Return [X, Y] of the center of cell containing provided text 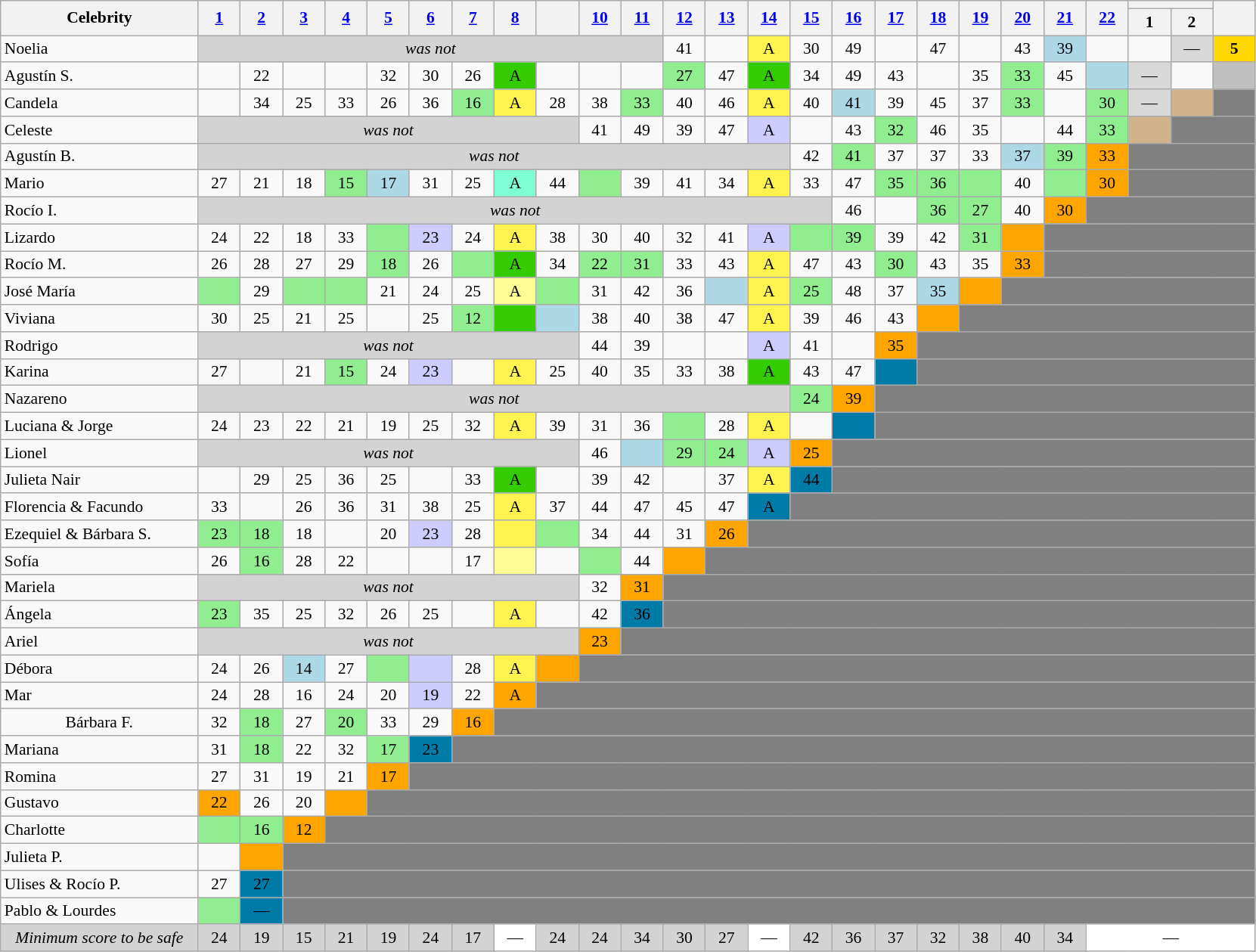
Lionel [100, 453]
Gustavo [100, 803]
Ariel [100, 642]
Ulises & Rocío P. [100, 884]
Nazareno [100, 399]
Charlotte [100, 830]
Minimum score to be safe [100, 938]
Ezequiel & Bárbara S. [100, 534]
José María [100, 292]
48 [854, 292]
Julieta P. [100, 857]
6 [430, 18]
Florencia & Facundo [100, 507]
Sofía [100, 561]
Noelia [100, 49]
Bárbara F. [100, 723]
Rocío I. [100, 211]
Lizardo [100, 237]
Julieta Nair [100, 480]
Luciana & Jorge [100, 426]
Rocío M. [100, 265]
Viviana [100, 318]
13 [727, 18]
Mariela [100, 588]
8 [515, 18]
Agustín S. [100, 76]
11 [642, 18]
Mario [100, 184]
7 [473, 18]
Débora [100, 668]
Agustín B. [100, 157]
Mariana [100, 749]
Rodrigo [100, 346]
Mar [100, 696]
Karina [100, 372]
Pablo & Lourdes [100, 911]
Candela [100, 103]
Celeste [100, 130]
Celebrity [100, 18]
10 [600, 18]
Ángela [100, 615]
3 [304, 18]
4 [346, 18]
Romina [100, 777]
